Extract the [X, Y] coordinate from the center of the cell holding the provided text.  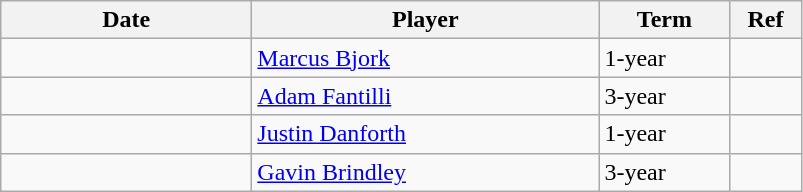
Adam Fantilli [426, 96]
Marcus Bjork [426, 58]
Date [126, 20]
Ref [766, 20]
Term [664, 20]
Player [426, 20]
Gavin Brindley [426, 172]
Justin Danforth [426, 134]
